Find where the given text appears and provide that cell's center as [X, Y] coordinate. 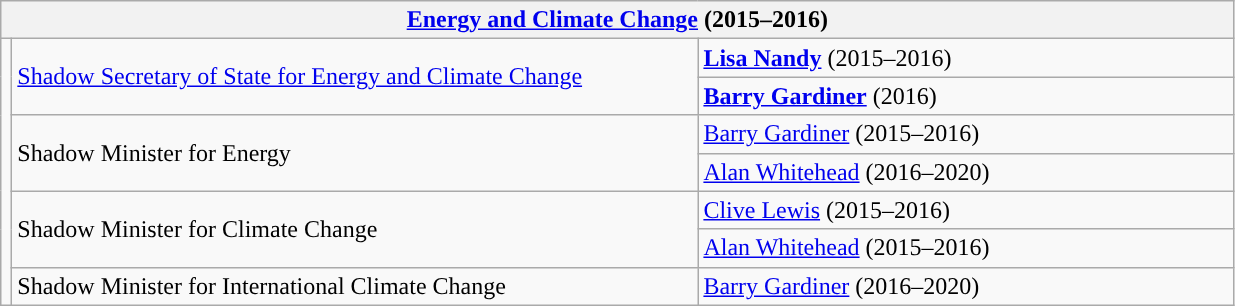
Barry Gardiner (2016–2020) [966, 286]
Barry Gardiner (2015–2016) [966, 134]
Lisa Nandy (2015–2016) [966, 58]
Barry Gardiner (2016) [966, 96]
Clive Lewis (2015–2016) [966, 210]
Shadow Minister for Energy [355, 153]
Alan Whitehead (2016–2020) [966, 172]
Shadow Minister for International Climate Change [355, 286]
Shadow Secretary of State for Energy and Climate Change [355, 77]
Shadow Minister for Climate Change [355, 229]
Alan Whitehead (2015–2016) [966, 248]
Energy and Climate Change (2015–2016) [618, 20]
